Identify which cell holds the provided text, then report its (x, y) central coordinate. 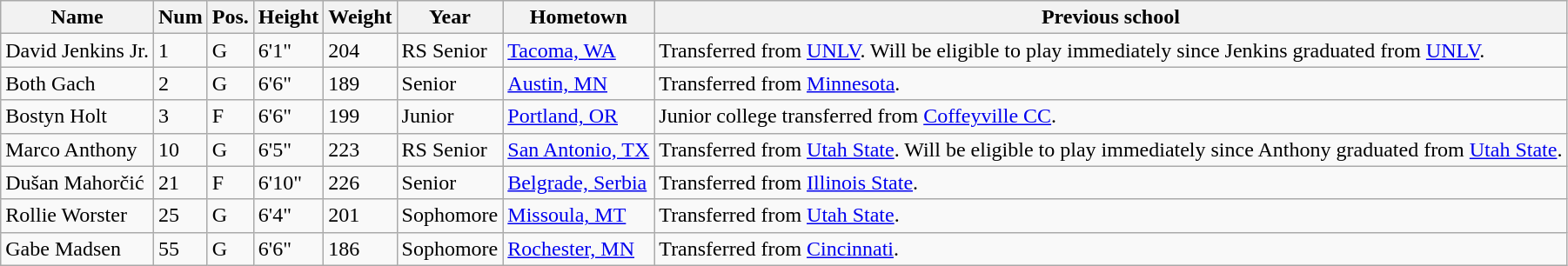
226 (360, 183)
Junior (450, 116)
Num (180, 17)
223 (360, 150)
Bostyn Holt (77, 116)
Tacoma, WA (579, 50)
Year (450, 17)
199 (360, 116)
2 (180, 83)
Transferred from Utah State. Will be eligible to play immediately since Anthony graduated from Utah State. (1110, 150)
Austin, MN (579, 83)
Weight (360, 17)
201 (360, 216)
21 (180, 183)
Transferred from Cincinnati. (1110, 249)
Junior college transferred from Coffeyville CC. (1110, 116)
David Jenkins Jr. (77, 50)
204 (360, 50)
Transferred from Utah State. (1110, 216)
Both Gach (77, 83)
10 (180, 150)
Transferred from UNLV. Will be eligible to play immediately since Jenkins graduated from UNLV. (1110, 50)
San Antonio, TX (579, 150)
Gabe Madsen (77, 249)
55 (180, 249)
1 (180, 50)
3 (180, 116)
Pos. (230, 17)
25 (180, 216)
Portland, OR (579, 116)
186 (360, 249)
6'5" (288, 150)
6'4" (288, 216)
Belgrade, Serbia (579, 183)
Previous school (1110, 17)
Transferred from Illinois State. (1110, 183)
Height (288, 17)
Marco Anthony (77, 150)
6'10" (288, 183)
Name (77, 17)
Transferred from Minnesota. (1110, 83)
Rochester, MN (579, 249)
6'1" (288, 50)
Missoula, MT (579, 216)
Hometown (579, 17)
189 (360, 83)
Rollie Worster (77, 216)
Dušan Mahorčić (77, 183)
